Determine the [X, Y] coordinate at the center of the cell enclosing the given text.  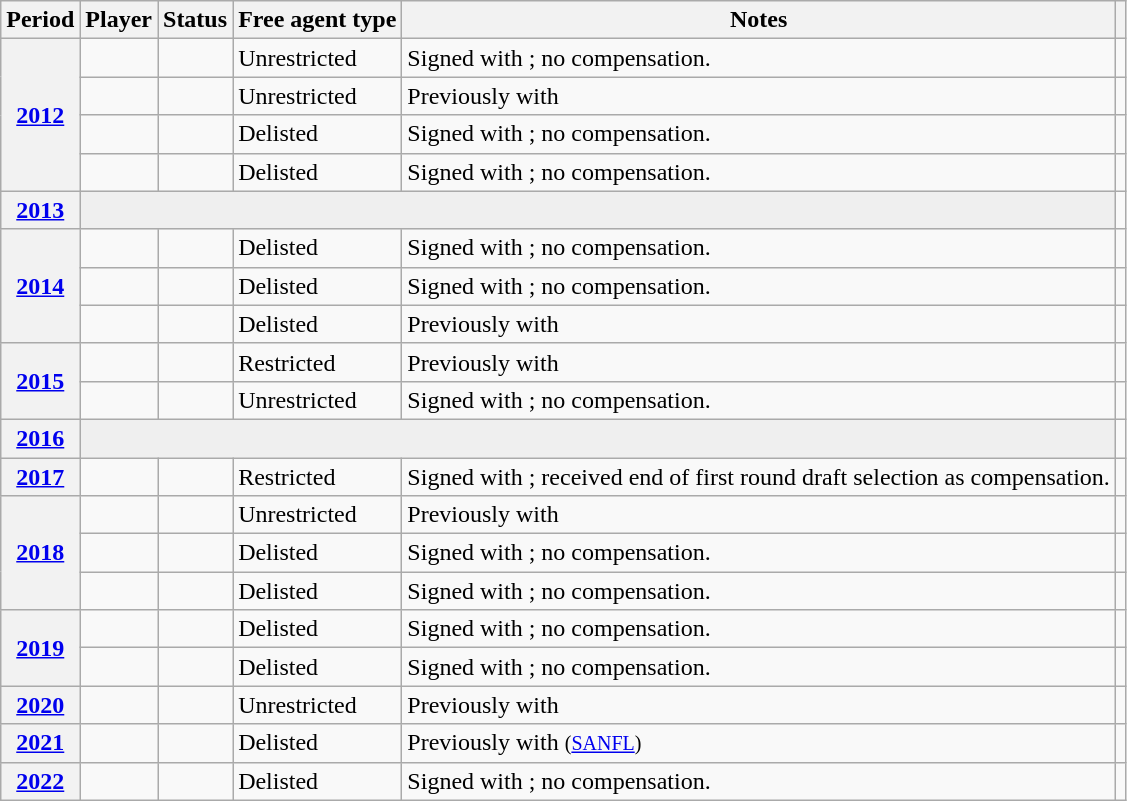
Previously with (SANFL) [759, 743]
2018 [40, 553]
Free agent type [318, 20]
2021 [40, 743]
2015 [40, 381]
Notes [759, 20]
Signed with ; received end of first round draft selection as compensation. [759, 477]
2012 [40, 115]
2013 [40, 210]
Player [119, 20]
2014 [40, 286]
2019 [40, 648]
2017 [40, 477]
Status [196, 20]
2022 [40, 781]
Period [40, 20]
2020 [40, 705]
2016 [40, 438]
